Output the [x, y] coordinate of the center of the cell containing the given text.  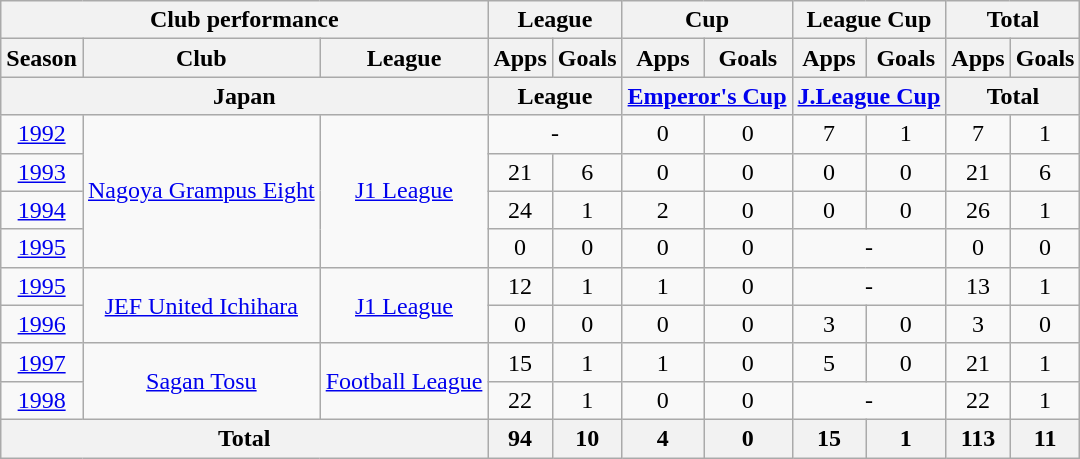
26 [978, 210]
Japan [244, 96]
1993 [42, 172]
13 [978, 286]
1996 [42, 324]
1997 [42, 362]
League Cup [869, 20]
Sagan Tosu [201, 381]
24 [520, 210]
94 [520, 438]
2 [663, 210]
Cup [707, 20]
1992 [42, 134]
113 [978, 438]
11 [1045, 438]
JEF United Ichihara [201, 305]
Club performance [244, 20]
10 [587, 438]
Season [42, 58]
Emperor's Cup [707, 96]
Club [201, 58]
Nagoya Grampus Eight [201, 191]
1994 [42, 210]
5 [829, 362]
4 [663, 438]
J.League Cup [869, 96]
12 [520, 286]
1998 [42, 400]
Football League [404, 381]
